Find where the given text appears and provide that cell's center as [x, y] coordinate. 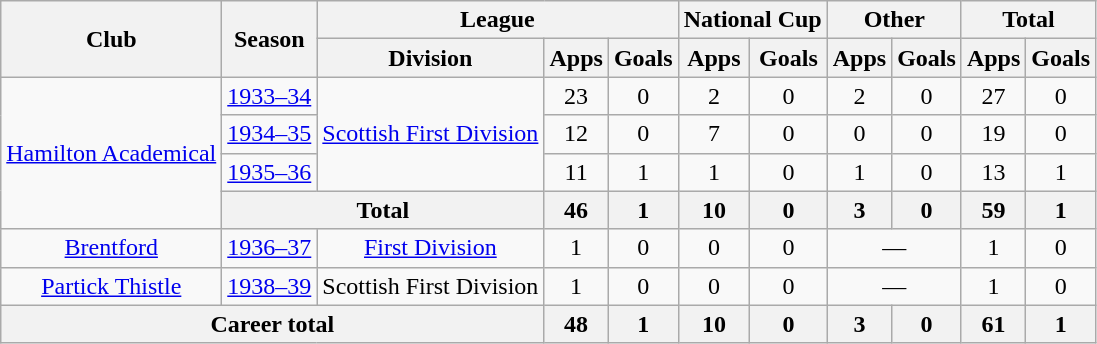
Club [112, 39]
Season [270, 39]
59 [993, 210]
Other [894, 20]
Partick Thistle [112, 286]
Hamilton Academical [112, 153]
National Cup [752, 20]
First Division [430, 248]
1933–34 [270, 96]
League [498, 20]
7 [714, 134]
Career total [272, 324]
Division [430, 58]
12 [576, 134]
11 [576, 172]
1938–39 [270, 286]
Brentford [112, 248]
1934–35 [270, 134]
27 [993, 96]
1935–36 [270, 172]
19 [993, 134]
1936–37 [270, 248]
61 [993, 324]
23 [576, 96]
46 [576, 210]
13 [993, 172]
48 [576, 324]
